For the text-containing cell, return its midpoint in [x, y] coordinate format. 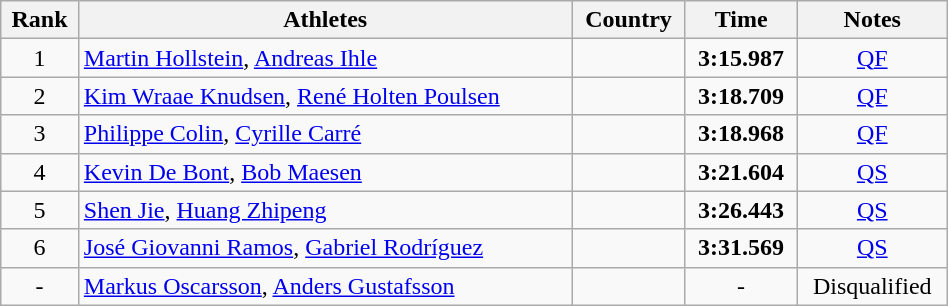
3:26.443 [741, 210]
Athletes [325, 20]
3:18.709 [741, 96]
Country [628, 20]
Rank [40, 20]
Kevin De Bont, Bob Maesen [325, 172]
6 [40, 248]
Philippe Colin, Cyrille Carré [325, 134]
2 [40, 96]
3:15.987 [741, 58]
Notes [872, 20]
5 [40, 210]
Kim Wraae Knudsen, René Holten Poulsen [325, 96]
Martin Hollstein, Andreas Ihle [325, 58]
Time [741, 20]
3:31.569 [741, 248]
3 [40, 134]
José Giovanni Ramos, Gabriel Rodríguez [325, 248]
4 [40, 172]
3:18.968 [741, 134]
Shen Jie, Huang Zhipeng [325, 210]
Markus Oscarsson, Anders Gustafsson [325, 286]
3:21.604 [741, 172]
Disqualified [872, 286]
1 [40, 58]
